Scan for the cell matching the given text and deliver its [x, y] coordinate at center. 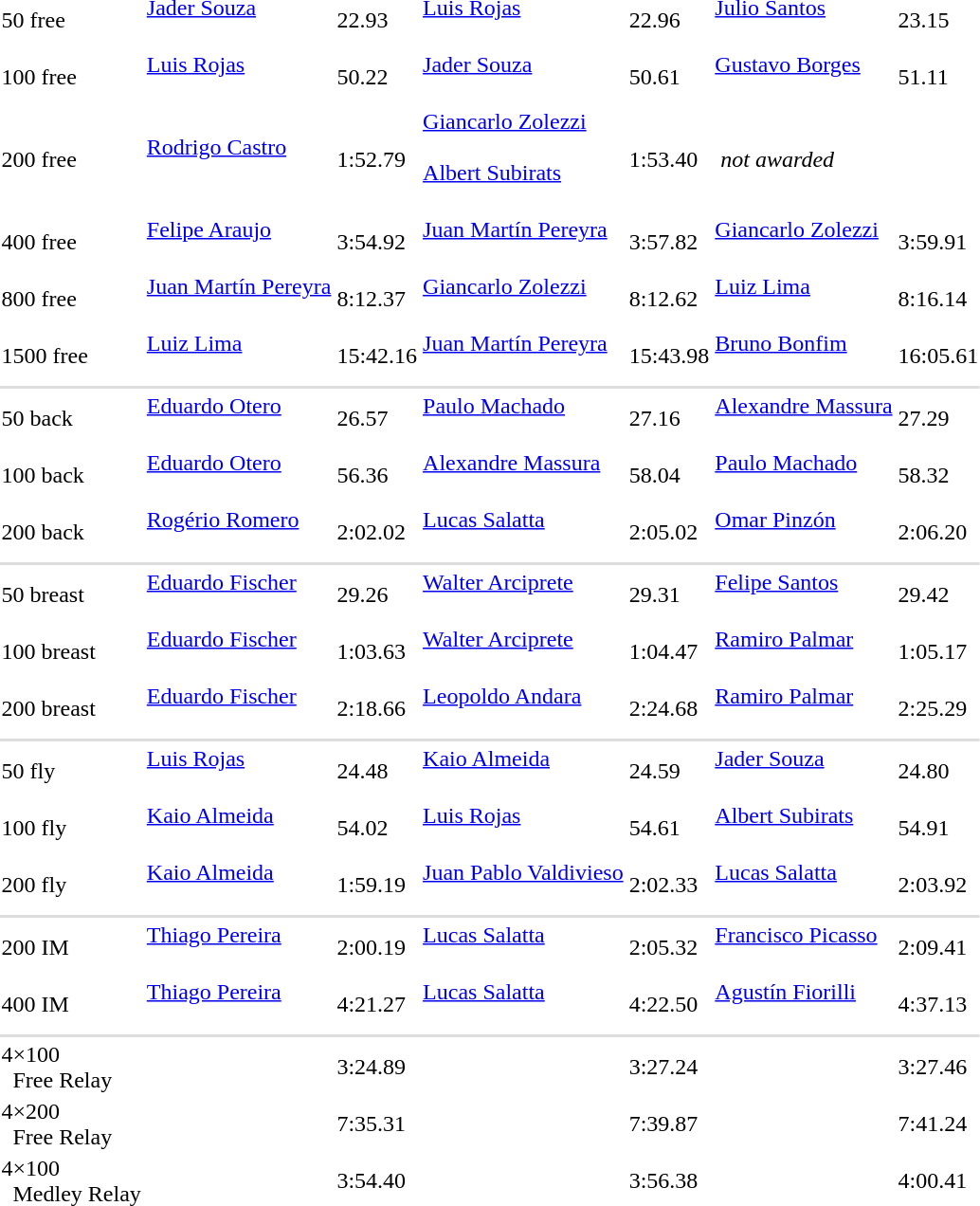
58.04 [669, 476]
1:59.19 [377, 886]
Gustavo Borges [804, 78]
2:05.32 [669, 948]
29.31 [669, 595]
Francisco Picasso [804, 948]
51.11 [938, 78]
2:24.68 [669, 709]
3:24.89 [377, 1068]
Giancarlo Zolezzi Albert Subirats [523, 159]
100 back [71, 476]
Juan Pablo Valdivieso [523, 886]
2:03.92 [938, 886]
800 free [71, 300]
1500 free [71, 356]
2:18.66 [377, 709]
24.80 [938, 772]
27.16 [669, 419]
Felipe Santos [804, 595]
15:43.98 [669, 356]
1:53.40 [669, 159]
50 breast [71, 595]
100 free [71, 78]
16:05.61 [938, 356]
7:41.24 [938, 1124]
50.61 [669, 78]
2:02.33 [669, 886]
100 breast [71, 652]
2:06.20 [938, 533]
Omar Pinzón [804, 533]
200 IM [71, 948]
15:42.16 [377, 356]
1:52.79 [377, 159]
54.61 [669, 829]
4:21.27 [377, 1005]
58.32 [938, 476]
Felipe Araujo [239, 243]
27.29 [938, 419]
8:16.14 [938, 300]
56.36 [377, 476]
Bruno Bonfim [804, 356]
2:00.19 [377, 948]
200 breast [71, 709]
200 fly [71, 886]
Leopoldo Andara [523, 709]
2:02.02 [377, 533]
29.26 [377, 595]
400 IM [71, 1005]
8:12.62 [669, 300]
3:54.92 [377, 243]
3:27.24 [669, 1068]
1:04.47 [669, 652]
29.42 [938, 595]
3:59.91 [938, 243]
3:57.82 [669, 243]
26.57 [377, 419]
50 back [71, 419]
Rogério Romero [239, 533]
7:35.31 [377, 1124]
54.91 [938, 829]
50.22 [377, 78]
8:12.37 [377, 300]
Albert Subirats [804, 829]
7:39.87 [669, 1124]
2:09.41 [938, 948]
4:37.13 [938, 1005]
400 free [71, 243]
50 fly [71, 772]
200 free [71, 159]
2:05.02 [669, 533]
4×200 Free Relay [71, 1124]
24.59 [669, 772]
200 back [71, 533]
not awarded [804, 159]
24.48 [377, 772]
54.02 [377, 829]
4:22.50 [669, 1005]
3:27.46 [938, 1068]
Agustín Fiorilli [804, 1005]
4×100 Free Relay [71, 1068]
1:03.63 [377, 652]
Rodrigo Castro [239, 159]
100 fly [71, 829]
2:25.29 [938, 709]
1:05.17 [938, 652]
